Locate the cell with the specified text and output its [X, Y] center coordinate. 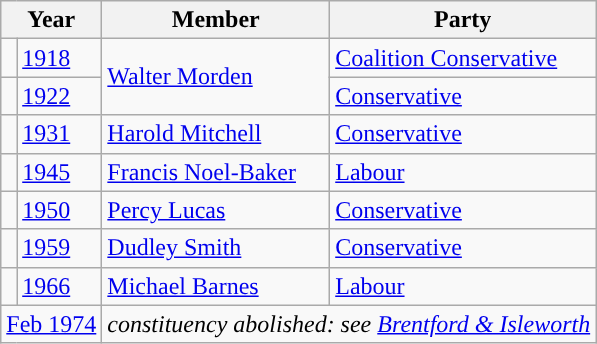
1918 [60, 58]
Coalition Conservative [463, 58]
Member [216, 20]
1959 [60, 248]
Francis Noel-Baker [216, 172]
1966 [60, 286]
Harold Mitchell [216, 134]
Dudley Smith [216, 248]
1931 [60, 134]
constituency abolished: see Brentford & Isleworth [349, 324]
Michael Barnes [216, 286]
1922 [60, 96]
Feb 1974 [52, 324]
1945 [60, 172]
1950 [60, 210]
Percy Lucas [216, 210]
Walter Morden [216, 77]
Year [52, 20]
Party [463, 20]
